Locate the cell with the specified text and output its (x, y) center coordinate. 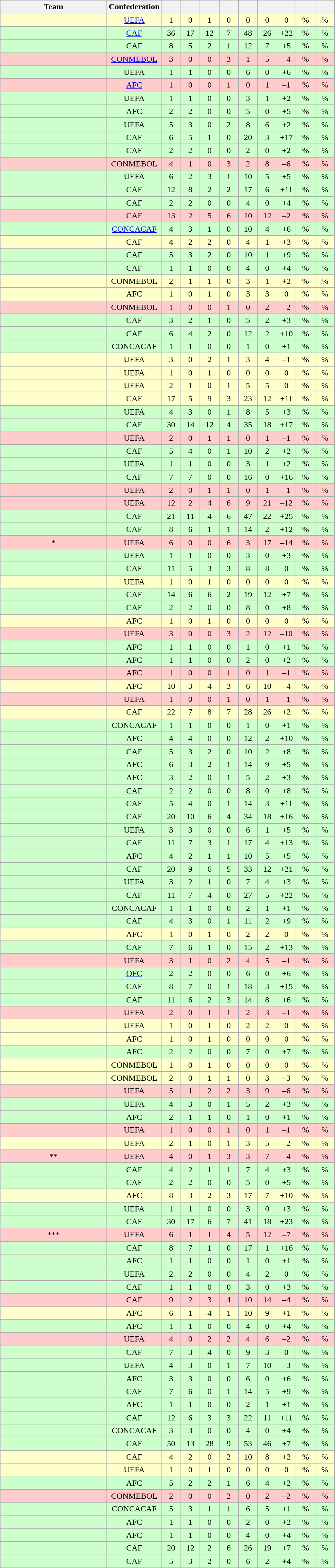
48 (248, 33)
+12 (286, 529)
–14 (286, 542)
* (53, 542)
50 (171, 1444)
*** (53, 1235)
36 (171, 33)
** (53, 1156)
OFC (134, 973)
35 (248, 425)
16 (248, 477)
47 (248, 516)
–10 (286, 634)
Team (53, 7)
33 (248, 869)
27 (248, 895)
41 (248, 1222)
+21 (286, 869)
53 (248, 1444)
–12 (286, 503)
46 (267, 1444)
15 (248, 947)
+25 (286, 516)
+15 (286, 986)
Confederation (134, 7)
34 (248, 817)
+23 (286, 1222)
–7 (286, 1235)
23 (248, 399)
